Identify which cell holds the provided text, then report its (X, Y) central coordinate. 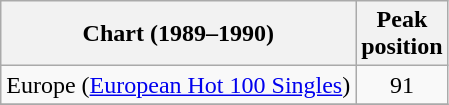
91 (402, 85)
Europe (European Hot 100 Singles) (178, 85)
Peakposition (402, 34)
Chart (1989–1990) (178, 34)
